For the text-containing cell, return its midpoint in (x, y) coordinate format. 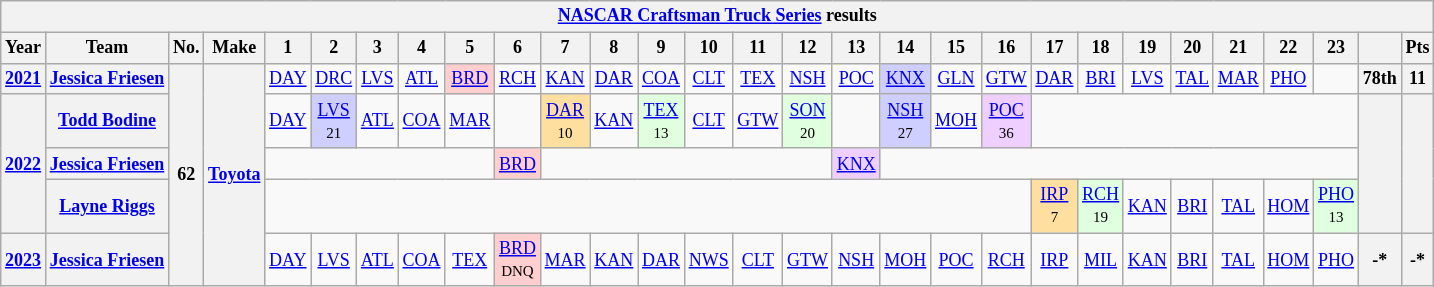
Year (24, 48)
20 (1192, 48)
2022 (24, 164)
DRC (334, 78)
15 (956, 48)
3 (378, 48)
13 (856, 48)
6 (518, 48)
22 (1288, 48)
NASCAR Craftsman Truck Series results (718, 16)
9 (662, 48)
BRDDNQ (518, 260)
RCH19 (1101, 206)
Toyota (234, 174)
Layne Riggs (106, 206)
19 (1147, 48)
10 (708, 48)
NSH27 (906, 121)
62 (186, 174)
7 (565, 48)
78th (1380, 78)
18 (1101, 48)
8 (614, 48)
LVS21 (334, 121)
16 (1006, 48)
No. (186, 48)
POC36 (1006, 121)
SON20 (808, 121)
Team (106, 48)
PHO13 (1336, 206)
DAR10 (565, 121)
14 (906, 48)
4 (422, 48)
12 (808, 48)
Make (234, 48)
2 (334, 48)
2023 (24, 260)
Todd Bodine (106, 121)
21 (1238, 48)
NWS (708, 260)
GLN (956, 78)
Pts (1418, 48)
2021 (24, 78)
IRP7 (1054, 206)
1 (288, 48)
MIL (1101, 260)
17 (1054, 48)
TEX13 (662, 121)
IRP (1054, 260)
5 (470, 48)
23 (1336, 48)
